Scan for the cell matching the given text and deliver its [X, Y] coordinate at center. 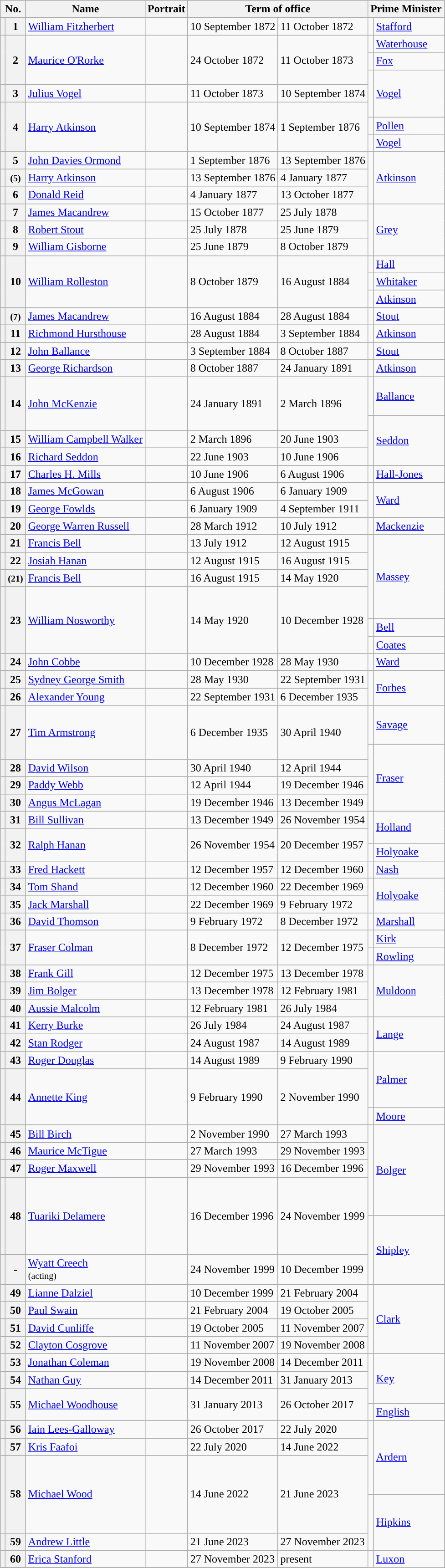
58 [15, 1495]
Fraser [409, 778]
Muldoon [409, 991]
28 [15, 768]
5 [15, 160]
34 [15, 887]
John Ballance [85, 351]
Palmer [409, 1079]
(5) [15, 178]
6 [15, 195]
Robert Stout [85, 230]
8 [15, 230]
25 [15, 679]
Bolger [409, 1170]
31 [15, 820]
22 [15, 561]
James McGowan [85, 491]
53 [15, 1362]
Mackenzie [409, 526]
51 [15, 1328]
15 October 1877 [233, 212]
12 [15, 351]
George Richardson [85, 368]
present [323, 1559]
57 [15, 1447]
24 [15, 662]
Bell [409, 628]
Nathan Guy [85, 1379]
13 July 1912 [233, 543]
Maurice McTigue [85, 1151]
Fox [409, 61]
Moore [409, 1116]
16 [15, 457]
Coates [409, 645]
39 [15, 991]
(21) [15, 578]
37 [15, 947]
No. [13, 9]
14 [15, 404]
56 [15, 1429]
Grey [409, 230]
William Rolleston [85, 281]
59 [15, 1542]
20 June 1903 [323, 439]
60 [15, 1559]
38 [15, 974]
Charles H. Mills [85, 474]
Michael Wood [85, 1495]
Frank Gill [85, 974]
(7) [15, 316]
Stafford [409, 26]
Ballance [409, 396]
Lianne Dalziel [85, 1293]
Richmond Hursthouse [85, 333]
35 [15, 904]
David Thomson [85, 921]
12 December 1957 [233, 869]
Ardern [409, 1457]
23 [15, 620]
Whitaker [409, 281]
19 [15, 509]
18 [15, 491]
Ralph Hanan [85, 844]
17 [15, 474]
20 December 1957 [323, 844]
Portrait [167, 9]
Luxon [409, 1559]
Forbes [409, 688]
Shipley [409, 1250]
Savage [409, 725]
Massey [409, 577]
27 [15, 732]
Maurice O'Rorke [85, 60]
Lange [409, 1034]
Waterhouse [409, 44]
David Wilson [85, 768]
Rowling [409, 956]
40 [15, 1008]
Marshall [409, 921]
William Nosworthy [85, 620]
Key [409, 1378]
10 September 1872 [233, 26]
26 [15, 697]
4 September 1911 [323, 509]
George Fowlds [85, 509]
Paul Swain [85, 1310]
54 [15, 1379]
Name [85, 9]
3 [15, 93]
Roger Douglas [85, 1060]
Kirk [409, 939]
2 [15, 60]
Erica Stanford [85, 1559]
Hall [409, 264]
1 [15, 26]
William Campbell Walker [85, 439]
Kris Faafoi [85, 1447]
55 [15, 1405]
Jim Bolger [85, 991]
David Cunliffe [85, 1328]
Julius Vogel [85, 93]
29 [15, 785]
50 [15, 1310]
George Warren Russell [85, 526]
John Cobbe [85, 662]
48 [15, 1216]
Holland [409, 827]
13 October 1877 [323, 195]
John Davies Ormond [85, 160]
Alexander Young [85, 697]
Clark [409, 1319]
45 [15, 1134]
Tom Shand [85, 887]
Aussie Malcolm [85, 1008]
11 October 1872 [323, 26]
13 [15, 368]
Andrew Little [85, 1542]
47 [15, 1168]
Tuariki Delamere [85, 1216]
Iain Lees-Galloway [85, 1429]
Sydney George Smith [85, 679]
William Fitzherbert [85, 26]
Donald Reid [85, 195]
22 June 1903 [233, 457]
Term of office [278, 9]
Seddon [409, 441]
William Gisborne [85, 247]
32 [15, 844]
7 [15, 212]
Tim Armstrong [85, 732]
10 July 1912 [323, 526]
- [15, 1270]
28 March 1912 [233, 526]
Hipkins [409, 1522]
33 [15, 869]
Hall-Jones [409, 474]
Paddy Webb [85, 785]
Angus McLagan [85, 802]
21 [15, 543]
36 [15, 921]
Wyatt Creech(acting) [85, 1270]
41 [15, 1026]
15 [15, 439]
John McKenzie [85, 404]
9 [15, 247]
4 [15, 127]
Bill Sullivan [85, 820]
Pollen [409, 126]
English [409, 1412]
42 [15, 1043]
Clayton Cosgrove [85, 1345]
30 [15, 802]
Fraser Colman [85, 947]
Richard Seddon [85, 457]
Annette King [85, 1097]
Fred Hackett [85, 869]
Josiah Hanan [85, 561]
Nash [409, 869]
Kerry Burke [85, 1026]
10 [15, 281]
24 October 1872 [233, 60]
11 [15, 333]
43 [15, 1060]
Jack Marshall [85, 904]
49 [15, 1293]
46 [15, 1151]
Bill Birch [85, 1134]
Prime Minister [406, 9]
52 [15, 1345]
Michael Woodhouse [85, 1405]
Roger Maxwell [85, 1168]
Stan Rodger [85, 1043]
20 [15, 526]
44 [15, 1097]
Jonathan Coleman [85, 1362]
